Find where the given text appears and provide that cell's center as (X, Y) coordinate. 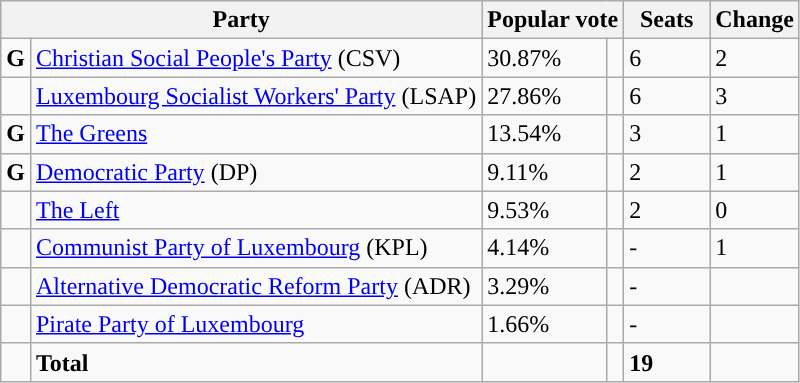
Total (256, 362)
9.11% (545, 172)
27.86% (545, 96)
Party (242, 20)
Alternative Democratic Reform Party (ADR) (256, 286)
4.14% (545, 248)
19 (667, 362)
The Greens (256, 134)
9.53% (545, 210)
Seats (667, 20)
3.29% (545, 286)
Communist Party of Luxembourg (KPL) (256, 248)
Popular vote (553, 20)
30.87% (545, 58)
1.66% (545, 324)
Pirate Party of Luxembourg (256, 324)
0 (755, 210)
13.54% (545, 134)
Luxembourg Socialist Workers' Party (LSAP) (256, 96)
The Left (256, 210)
Christian Social People's Party (CSV) (256, 58)
Change (755, 20)
Democratic Party (DP) (256, 172)
